Return the [X, Y] coordinate for the center point of the cell that contains the specified text.  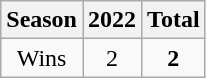
2022 [112, 20]
Season [42, 20]
Total [174, 20]
Wins [42, 58]
